Return the (X, Y) coordinate for the center point of the cell that contains the specified text.  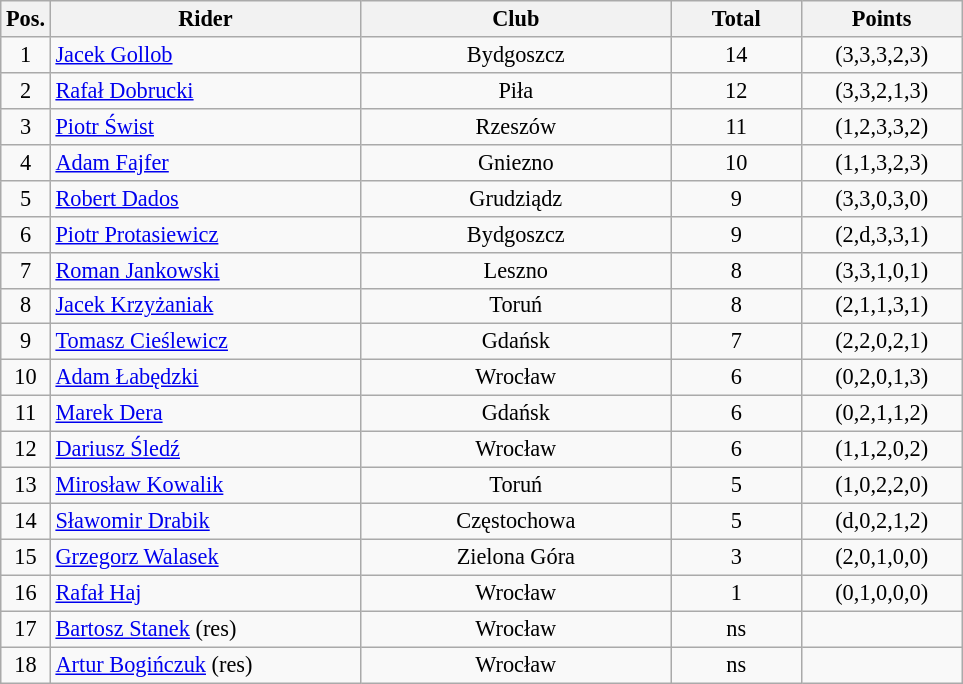
(3,3,2,1,3) (881, 90)
Leszno (516, 270)
Marek Dera (205, 414)
Points (881, 19)
18 (26, 665)
(0,1,0,0,0) (881, 593)
Adam Fajfer (205, 162)
Pos. (26, 19)
Zielona Góra (516, 557)
Tomasz Cieślewicz (205, 342)
Jacek Gollob (205, 55)
(3,3,3,2,3) (881, 55)
Rafał Haj (205, 593)
16 (26, 593)
(2,0,1,0,0) (881, 557)
(2,2,0,2,1) (881, 342)
(0,2,1,1,2) (881, 414)
Total (736, 19)
Rafał Dobrucki (205, 90)
(1,2,3,3,2) (881, 126)
Robert Dados (205, 198)
Piła (516, 90)
15 (26, 557)
Rider (205, 19)
Gniezno (516, 162)
(3,3,0,3,0) (881, 198)
(2,1,1,3,1) (881, 306)
(3,3,1,0,1) (881, 270)
(1,0,2,2,0) (881, 485)
2 (26, 90)
Piotr Świst (205, 126)
(d,0,2,1,2) (881, 521)
17 (26, 629)
(2,d,3,3,1) (881, 234)
Artur Bogińczuk (res) (205, 665)
Dariusz Śledź (205, 450)
13 (26, 485)
Grzegorz Walasek (205, 557)
Bartosz Stanek (res) (205, 629)
Piotr Protasiewicz (205, 234)
Sławomir Drabik (205, 521)
Club (516, 19)
Roman Jankowski (205, 270)
4 (26, 162)
Częstochowa (516, 521)
Mirosław Kowalik (205, 485)
Jacek Krzyżaniak (205, 306)
Grudziądz (516, 198)
Adam Łabędzki (205, 378)
(1,1,2,0,2) (881, 450)
Rzeszów (516, 126)
(0,2,0,1,3) (881, 378)
(1,1,3,2,3) (881, 162)
